Search for the cell housing the specified text and yield its (x, y) center coordinate. 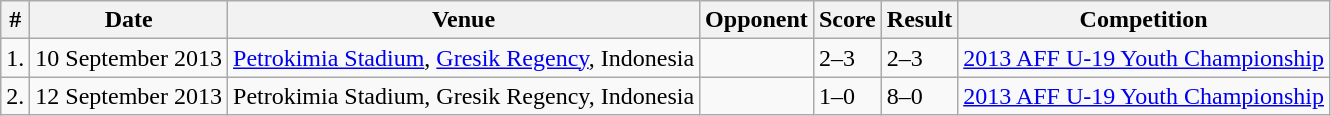
Opponent (757, 20)
1–0 (847, 96)
Result (919, 20)
12 September 2013 (129, 96)
Score (847, 20)
1. (16, 58)
2. (16, 96)
10 September 2013 (129, 58)
Venue (464, 20)
8–0 (919, 96)
Competition (1144, 20)
Date (129, 20)
# (16, 20)
